Capture the cell that displays the provided text and extract its (x, y) central coordinate. 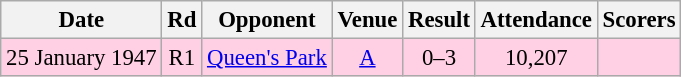
Date (82, 20)
Attendance (536, 20)
A (368, 58)
Rd (182, 20)
Venue (368, 20)
Result (440, 20)
25 January 1947 (82, 58)
R1 (182, 58)
10,207 (536, 58)
Scorers (639, 20)
0–3 (440, 58)
Queen's Park (267, 58)
Opponent (267, 20)
